Return (X, Y) of the center of cell containing provided text 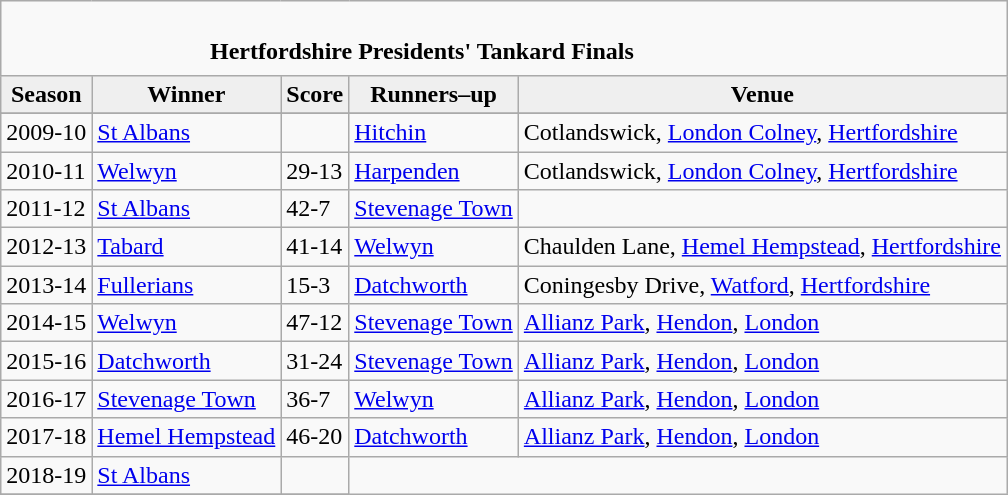
46-20 (315, 437)
41-14 (315, 247)
2010-11 (46, 171)
Hitchin (434, 132)
Hemel Hempstead (186, 437)
Harpenden (434, 171)
42-7 (315, 209)
2015-16 (46, 361)
2009-10 (46, 132)
Season (46, 94)
47-12 (315, 323)
Winner (186, 94)
2014-15 (46, 323)
2013-14 (46, 285)
2011-12 (46, 209)
36-7 (315, 399)
Runners–up (434, 94)
Tabard (186, 247)
Venue (762, 94)
29-13 (315, 171)
2016-17 (46, 399)
2017-18 (46, 437)
2012-13 (46, 247)
15-3 (315, 285)
Coningesby Drive, Watford, Hertfordshire (762, 285)
Fullerians (186, 285)
2018-19 (46, 475)
Score (315, 94)
31-24 (315, 361)
Chaulden Lane, Hemel Hempstead, Hertfordshire (762, 247)
